Return the (X, Y) coordinate for the center point of the cell that contains the specified text.  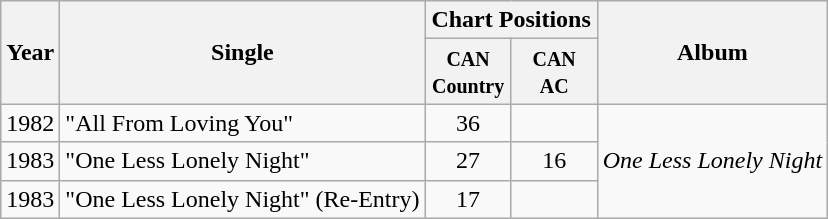
Chart Positions (511, 20)
Year (30, 52)
"One Less Lonely Night" (Re-Entry) (242, 199)
17 (468, 199)
CAN Country (468, 72)
27 (468, 161)
16 (554, 161)
CAN AC (554, 72)
"All From Loving You" (242, 123)
One Less Lonely Night (712, 161)
Single (242, 52)
Album (712, 52)
"One Less Lonely Night" (242, 161)
36 (468, 123)
1982 (30, 123)
